Provide the (x, y) coordinate of the cell's center where the given text is located.  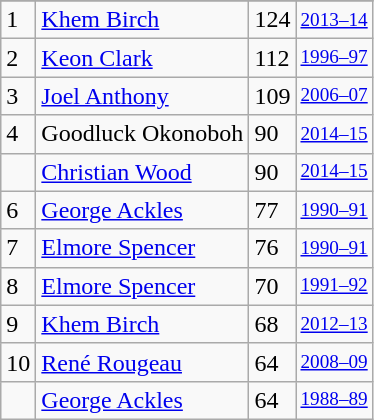
76 (272, 248)
Keon Clark (142, 58)
6 (18, 210)
1988–89 (334, 400)
Goodluck Okonoboh (142, 134)
9 (18, 324)
1996–97 (334, 58)
2 (18, 58)
1991–92 (334, 286)
Christian Wood (142, 172)
8 (18, 286)
4 (18, 134)
10 (18, 362)
124 (272, 20)
7 (18, 248)
70 (272, 286)
3 (18, 96)
68 (272, 324)
77 (272, 210)
2008–09 (334, 362)
1 (18, 20)
109 (272, 96)
2013–14 (334, 20)
2006–07 (334, 96)
René Rougeau (142, 362)
112 (272, 58)
2012–13 (334, 324)
Joel Anthony (142, 96)
